Identify which cell holds the provided text, then report its (x, y) central coordinate. 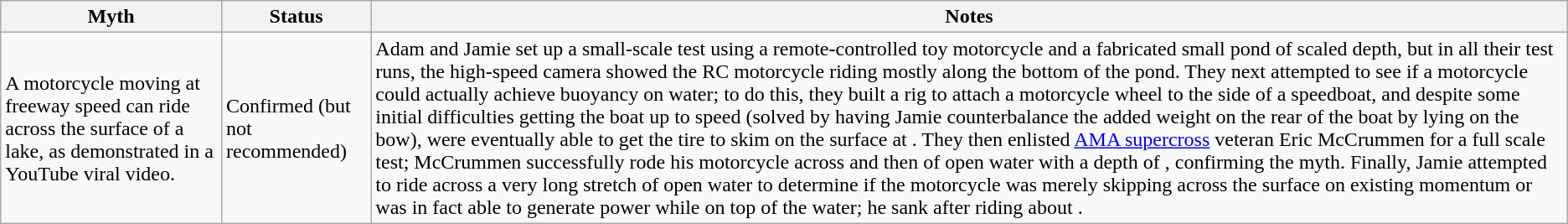
A motorcycle moving at freeway speed can ride across the surface of a lake, as demonstrated in a YouTube viral video. (111, 128)
Status (296, 17)
Myth (111, 17)
Confirmed (but not recommended) (296, 128)
Notes (969, 17)
